Provide the [X, Y] coordinate of the cell's center where the given text is located.  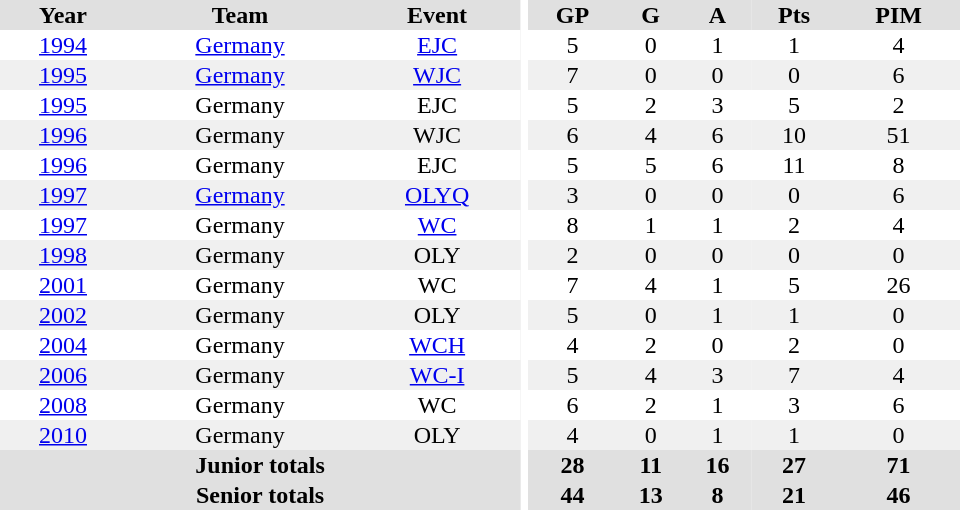
51 [898, 135]
Team [240, 15]
10 [794, 135]
1994 [63, 45]
26 [898, 285]
Senior totals [260, 495]
16 [718, 465]
2004 [63, 345]
13 [650, 495]
71 [898, 465]
OLYQ [437, 195]
Event [437, 15]
44 [573, 495]
2002 [63, 315]
21 [794, 495]
Pts [794, 15]
Year [63, 15]
46 [898, 495]
WCH [437, 345]
27 [794, 465]
2010 [63, 435]
1998 [63, 255]
28 [573, 465]
2006 [63, 375]
A [718, 15]
Junior totals [260, 465]
WC-I [437, 375]
PIM [898, 15]
G [650, 15]
GP [573, 15]
2001 [63, 285]
2008 [63, 405]
